Detect which cell encompasses the target text, then output its (x, y) center coordinate. 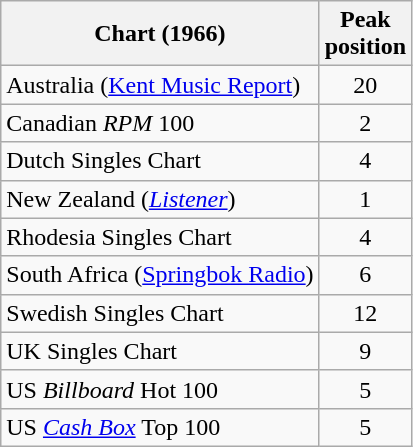
Rhodesia Singles Chart (160, 237)
2 (365, 123)
Swedish Singles Chart (160, 313)
Peakposition (365, 34)
South Africa (Springbok Radio) (160, 275)
US Billboard Hot 100 (160, 389)
Australia (Kent Music Report) (160, 85)
20 (365, 85)
12 (365, 313)
New Zealand (Listener) (160, 199)
1 (365, 199)
6 (365, 275)
Chart (1966) (160, 34)
9 (365, 351)
Dutch Singles Chart (160, 161)
US Cash Box Top 100 (160, 427)
Canadian RPM 100 (160, 123)
UK Singles Chart (160, 351)
